Extract the [X, Y] coordinate from the center of the cell holding the provided text.  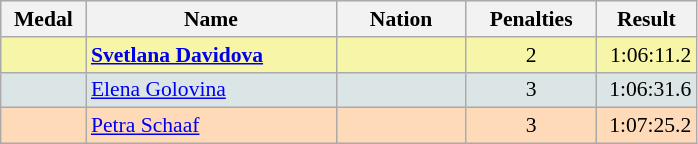
Result [646, 19]
2 [531, 55]
1:06:31.6 [646, 90]
1:07:25.2 [646, 126]
Medal [44, 19]
Elena Golovina [211, 90]
Penalties [531, 19]
1:06:11.2 [646, 55]
Svetlana Davidova [211, 55]
Petra Schaaf [211, 126]
Name [211, 19]
Nation [401, 19]
